Search for the cell housing the specified text and yield its [x, y] center coordinate. 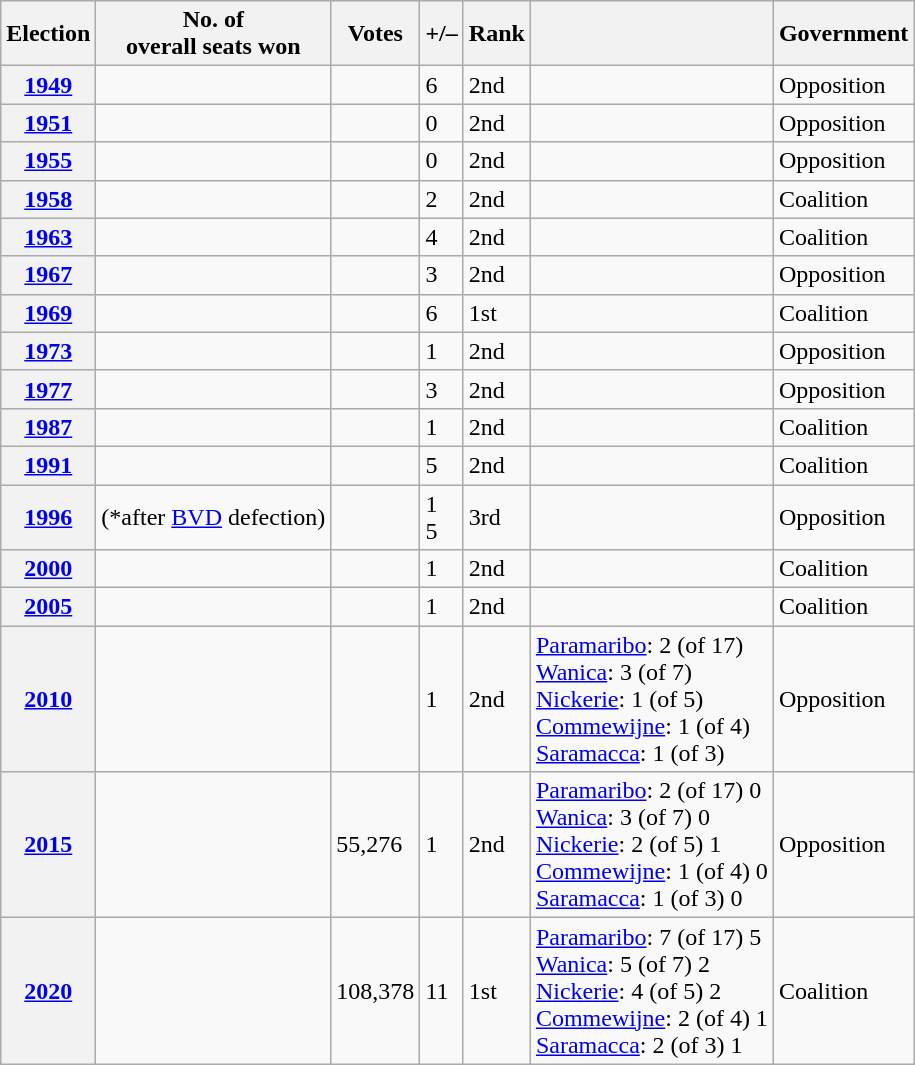
1991 [48, 465]
3rd [496, 516]
(*after BVD defection) [214, 516]
2000 [48, 569]
Government [843, 34]
2015 [48, 845]
5 [442, 465]
Paramaribo: 2 (of 17)Wanica: 3 (of 7)Nickerie: 1 (of 5)Commewijne: 1 (of 4)Saramacca: 1 (of 3) [652, 699]
2020 [48, 991]
1977 [48, 389]
1996 [48, 516]
No. ofoverall seats won [214, 34]
Paramaribo: 2 (of 17) 0Wanica: 3 (of 7) 0Nickerie: 2 (of 5) 1Commewijne: 1 (of 4) 0Saramacca: 1 (of 3) 0 [652, 845]
1951 [48, 123]
108,378 [376, 991]
2010 [48, 699]
1949 [48, 85]
55,276 [376, 845]
1 5 [442, 516]
1987 [48, 427]
2 [442, 199]
Paramaribo: 7 (of 17) 5Wanica: 5 (of 7) 2Nickerie: 4 (of 5) 2Commewijne: 2 (of 4) 1Saramacca: 2 (of 3) 1 [652, 991]
4 [442, 237]
Rank [496, 34]
1958 [48, 199]
11 [442, 991]
1967 [48, 275]
1969 [48, 313]
1973 [48, 351]
Votes [376, 34]
Election [48, 34]
1955 [48, 161]
2005 [48, 607]
+/– [442, 34]
1963 [48, 237]
